Detect which cell encompasses the target text, then output its (X, Y) center coordinate. 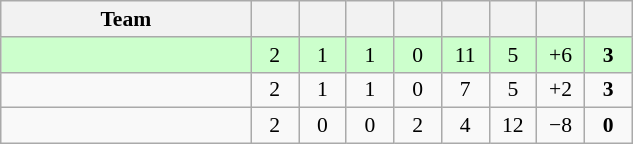
4 (465, 126)
+6 (561, 55)
Team (126, 19)
12 (513, 126)
−8 (561, 126)
11 (465, 55)
+2 (561, 90)
7 (465, 90)
